Scan for the cell matching the given text and deliver its [X, Y] coordinate at center. 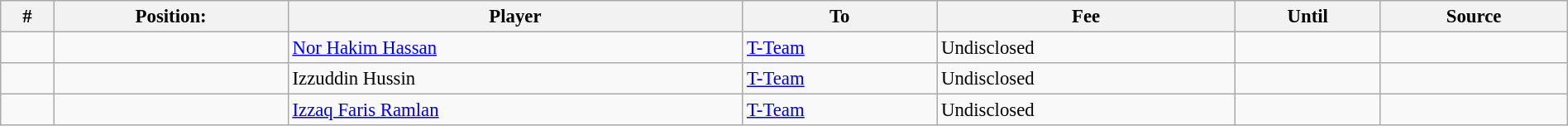
# [27, 17]
Until [1307, 17]
Source [1474, 17]
Position: [170, 17]
Nor Hakim Hassan [515, 48]
Player [515, 17]
Izzuddin Hussin [515, 79]
To [840, 17]
Izzaq Faris Ramlan [515, 110]
Fee [1087, 17]
